Scan for the cell matching the given text and deliver its (X, Y) coordinate at center. 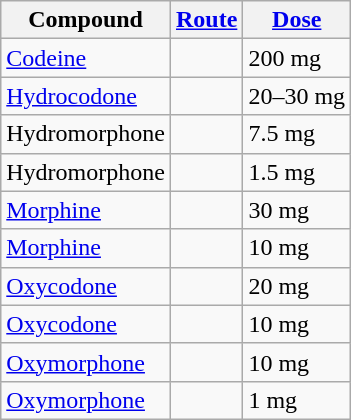
Codeine (86, 58)
Compound (86, 20)
7.5 mg (297, 134)
30 mg (297, 210)
Dose (297, 20)
Route (206, 20)
20 mg (297, 286)
200 mg (297, 58)
20–30 mg (297, 96)
1 mg (297, 400)
Hydrocodone (86, 96)
1.5 mg (297, 172)
